Output the [x, y] coordinate of the center of the cell containing the given text.  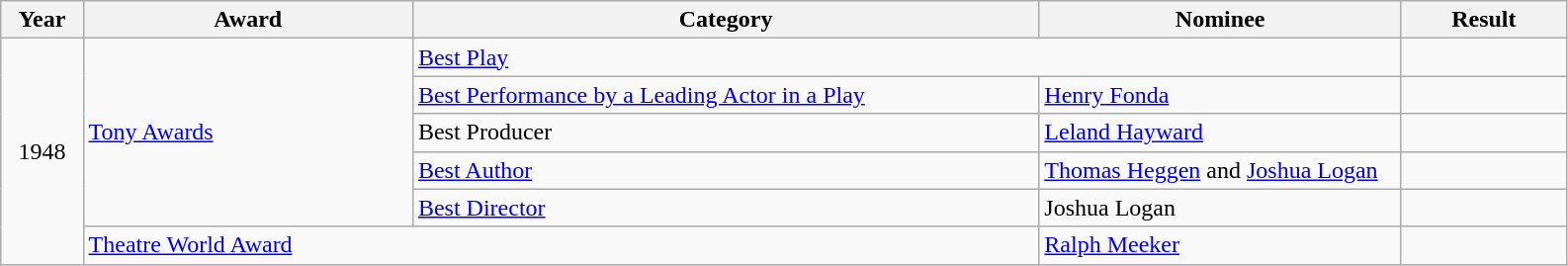
Award [247, 20]
Best Play [907, 57]
Best Performance by a Leading Actor in a Play [726, 95]
Category [726, 20]
Thomas Heggen and Joshua Logan [1220, 170]
Tony Awards [247, 133]
Best Director [726, 208]
Ralph Meeker [1220, 245]
1948 [42, 151]
Theatre World Award [562, 245]
Year [42, 20]
Nominee [1220, 20]
Leland Hayward [1220, 133]
Joshua Logan [1220, 208]
Henry Fonda [1220, 95]
Best Producer [726, 133]
Result [1483, 20]
Best Author [726, 170]
